Find where the given text appears and provide that cell's center as (x, y) coordinate. 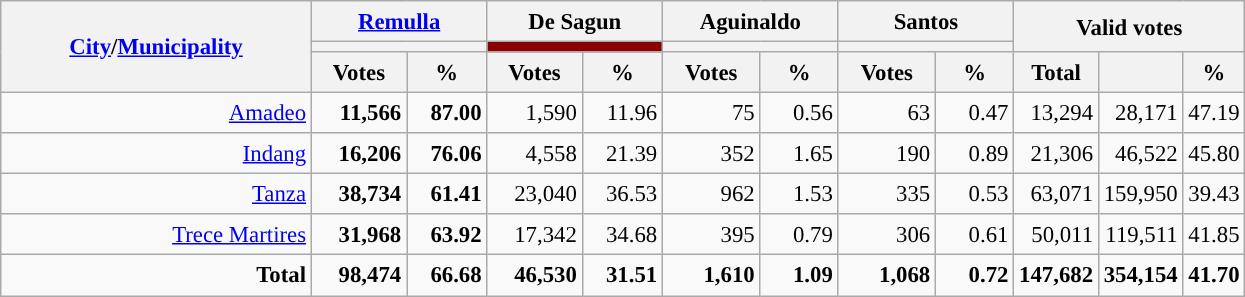
41.85 (1214, 234)
0.53 (975, 194)
17,342 (534, 234)
16,206 (358, 154)
98,474 (358, 276)
1.53 (799, 194)
36.53 (622, 194)
87.00 (447, 114)
31,968 (358, 234)
1,610 (712, 276)
41.70 (1214, 276)
0.89 (975, 154)
4,558 (534, 154)
Valid votes (1130, 26)
31.51 (622, 276)
Santos (926, 22)
21,306 (1056, 154)
Remulla (399, 22)
159,950 (1140, 194)
119,511 (1140, 234)
190 (886, 154)
1,590 (534, 114)
76.06 (447, 154)
335 (886, 194)
63,071 (1056, 194)
47.19 (1214, 114)
50,011 (1056, 234)
Aguinaldo (751, 22)
39.43 (1214, 194)
66.68 (447, 276)
Tanza (156, 194)
De Sagun (575, 22)
13,294 (1056, 114)
63.92 (447, 234)
Indang (156, 154)
1.65 (799, 154)
0.61 (975, 234)
34.68 (622, 234)
75 (712, 114)
46,530 (534, 276)
46,522 (1140, 154)
0.72 (975, 276)
1,068 (886, 276)
147,682 (1056, 276)
306 (886, 234)
45.80 (1214, 154)
395 (712, 234)
63 (886, 114)
21.39 (622, 154)
0.79 (799, 234)
0.47 (975, 114)
962 (712, 194)
City/Municipality (156, 47)
0.56 (799, 114)
23,040 (534, 194)
28,171 (1140, 114)
Trece Martires (156, 234)
61.41 (447, 194)
Amadeo (156, 114)
11,566 (358, 114)
11.96 (622, 114)
38,734 (358, 194)
352 (712, 154)
1.09 (799, 276)
354,154 (1140, 276)
